From the cell containing the given text, extract its center point as [x, y] coordinate. 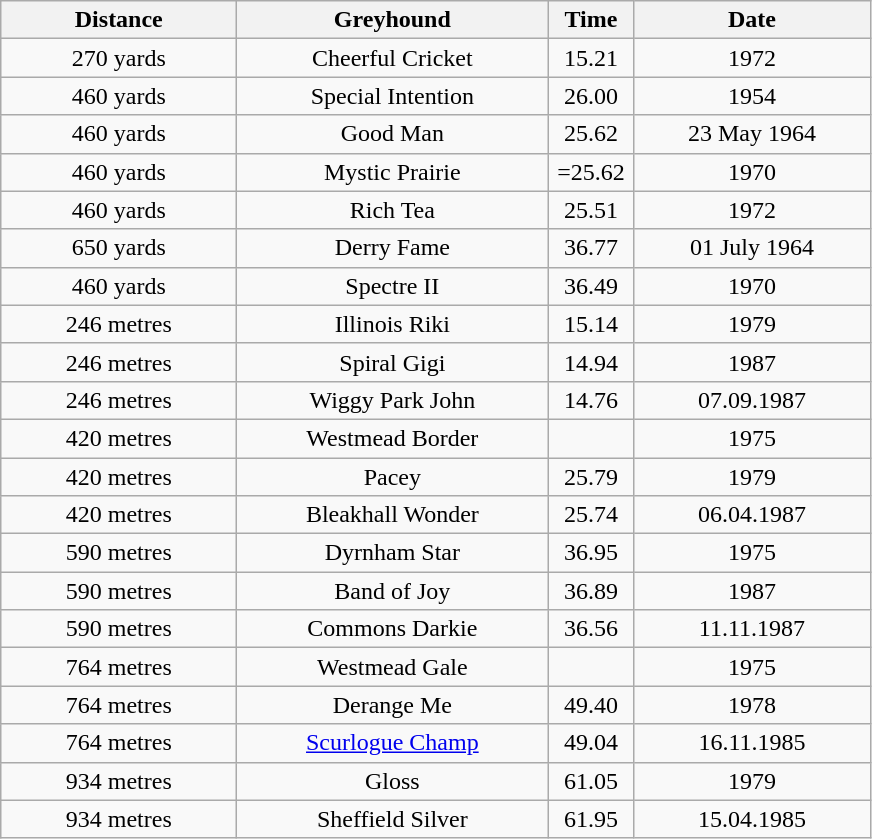
14.94 [591, 362]
15.21 [591, 58]
Westmead Gale [392, 667]
25.51 [591, 210]
36.89 [591, 591]
Westmead Border [392, 438]
Spiral Gigi [392, 362]
25.62 [591, 134]
14.76 [591, 400]
61.05 [591, 781]
25.79 [591, 477]
25.74 [591, 515]
=25.62 [591, 172]
270 yards [119, 58]
36.49 [591, 286]
Illinois Riki [392, 324]
650 yards [119, 248]
49.04 [591, 743]
Special Intention [392, 96]
Rich Tea [392, 210]
Wiggy Park John [392, 400]
Scurlogue Champ [392, 743]
06.04.1987 [752, 515]
Time [591, 20]
Pacey [392, 477]
Distance [119, 20]
1978 [752, 705]
07.09.1987 [752, 400]
26.00 [591, 96]
1954 [752, 96]
Gloss [392, 781]
49.40 [591, 705]
Mystic Prairie [392, 172]
01 July 1964 [752, 248]
Derry Fame [392, 248]
Commons Darkie [392, 629]
Derange Me [392, 705]
11.11.1987 [752, 629]
Good Man [392, 134]
Dyrnham Star [392, 553]
61.95 [591, 819]
Greyhound [392, 20]
Bleakhall Wonder [392, 515]
Sheffield Silver [392, 819]
36.95 [591, 553]
36.77 [591, 248]
Spectre II [392, 286]
23 May 1964 [752, 134]
15.04.1985 [752, 819]
Band of Joy [392, 591]
16.11.1985 [752, 743]
15.14 [591, 324]
Date [752, 20]
Cheerful Cricket [392, 58]
36.56 [591, 629]
